Identify which cell holds the provided text, then report its [x, y] central coordinate. 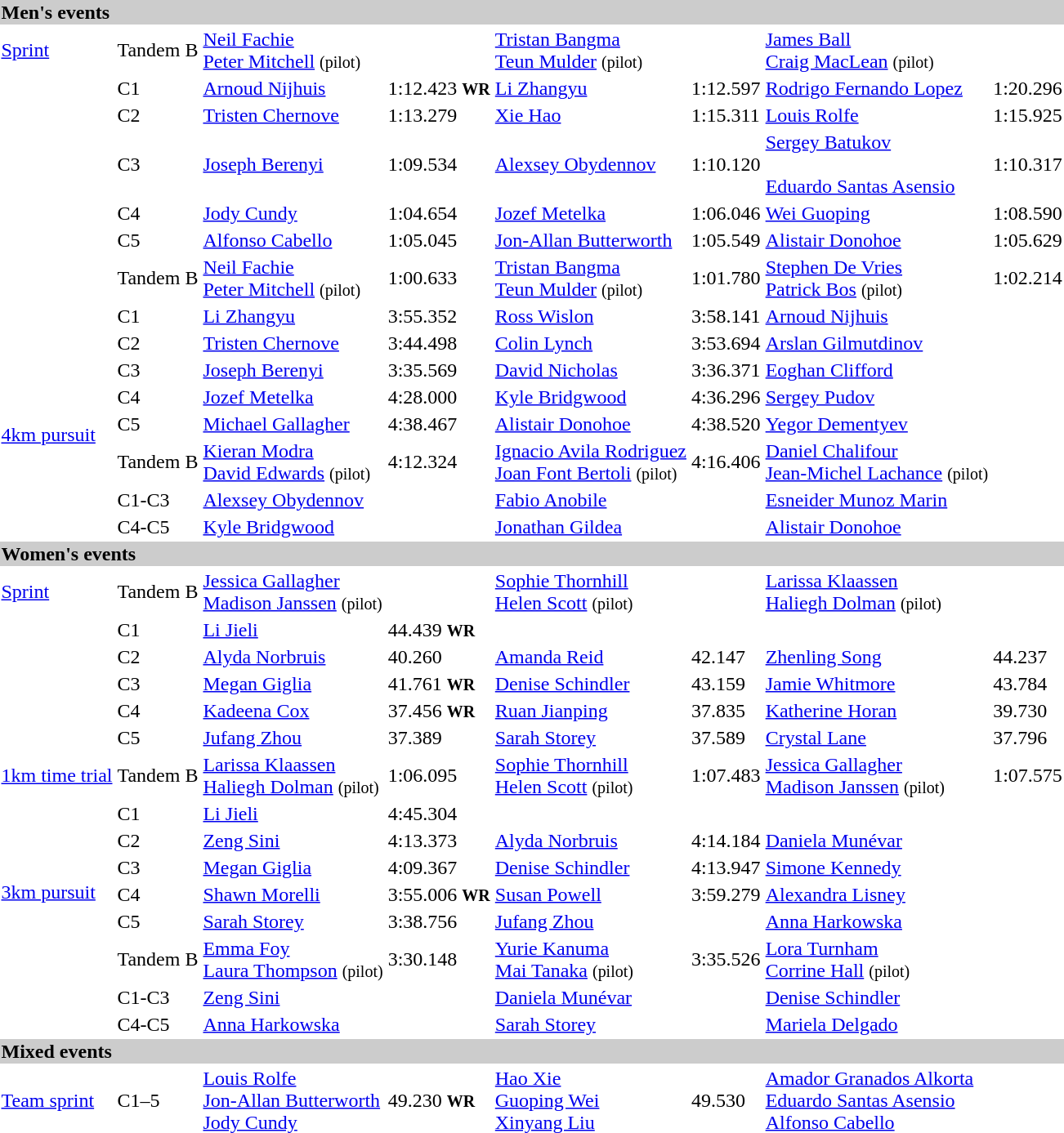
4:36.296 [726, 397]
Esneider Munoz Marin [877, 500]
1:07.483 [726, 776]
3:44.498 [439, 343]
42.147 [726, 657]
Katherine Horan [877, 711]
Daniel ChalifourJean-Michel Lachance (pilot) [877, 462]
1:20.296 [1028, 88]
1:13.279 [439, 115]
1:15.925 [1028, 115]
3:59.279 [726, 894]
Jon-Allan Butterworth [590, 240]
Shawn Morelli [293, 894]
3:36.371 [726, 370]
1:02.214 [1028, 278]
Eoghan Clifford [877, 370]
Amanda Reid [590, 657]
44.439 WR [439, 630]
Alfonso Cabello [293, 240]
1:09.534 [439, 164]
Ross Wislon [590, 316]
Mixed events [531, 1051]
Jamie Whitmore [877, 684]
1:05.549 [726, 240]
4:12.324 [439, 462]
Louis Rolfe [877, 115]
3:35.569 [439, 370]
1:06.046 [726, 213]
1:12.597 [726, 88]
Colin Lynch [590, 343]
Sergey BatukovEduardo Santas Asensio [877, 164]
39.730 [1028, 711]
Ruan Jianping [590, 711]
4:16.406 [726, 462]
Stephen De VriesPatrick Bos (pilot) [877, 278]
Ignacio Avila RodriguezJoan Font Bertoli (pilot) [590, 462]
4:13.947 [726, 868]
Zhenling Song [877, 657]
3:30.148 [439, 959]
4:14.184 [726, 841]
40.260 [439, 657]
3:58.141 [726, 316]
Jonathan Gildea [590, 527]
43.784 [1028, 684]
37.456 WR [439, 711]
James BallCraig MacLean (pilot) [877, 51]
Women's events [531, 554]
Men's events [531, 12]
3:55.006 WR [439, 894]
Sergey Pudov [877, 397]
Jody Cundy [293, 213]
43.159 [726, 684]
Arslan Gilmutdinov [877, 343]
Crystal Lane [877, 738]
Lora TurnhamCorrine Hall (pilot) [877, 959]
3km pursuit [57, 892]
Yegor Dementyev [877, 424]
37.796 [1028, 738]
Alexandra Lisney [877, 894]
Emma FoyLaura Thompson (pilot) [293, 959]
4:38.467 [439, 424]
37.389 [439, 738]
1:12.423 WR [439, 88]
1:04.654 [439, 213]
37.835 [726, 711]
4:28.000 [439, 397]
3:35.526 [726, 959]
1:00.633 [439, 278]
Wei Guoping [877, 213]
1:15.311 [726, 115]
Susan Powell [590, 894]
Michael Gallagher [293, 424]
3:38.756 [439, 921]
4:09.367 [439, 868]
44.237 [1028, 657]
1:05.045 [439, 240]
4:38.520 [726, 424]
1:10.317 [1028, 164]
4:45.304 [439, 814]
37.589 [726, 738]
1:01.780 [726, 278]
Mariela Delgado [877, 1024]
41.761 WR [439, 684]
Rodrigo Fernando Lopez [877, 88]
3:53.694 [726, 343]
Yurie KanumaMai Tanaka (pilot) [590, 959]
4km pursuit [57, 435]
1:08.590 [1028, 213]
1:05.629 [1028, 240]
1:10.120 [726, 164]
4:13.373 [439, 841]
1:07.575 [1028, 776]
3:55.352 [439, 316]
Kieran ModraDavid Edwards (pilot) [293, 462]
Simone Kennedy [877, 868]
1:06.095 [439, 776]
Fabio Anobile [590, 500]
Xie Hao [590, 115]
David Nicholas [590, 370]
1km time trial [57, 776]
Kadeena Cox [293, 711]
